Output the [x, y] coordinate of the center of the cell containing the given text.  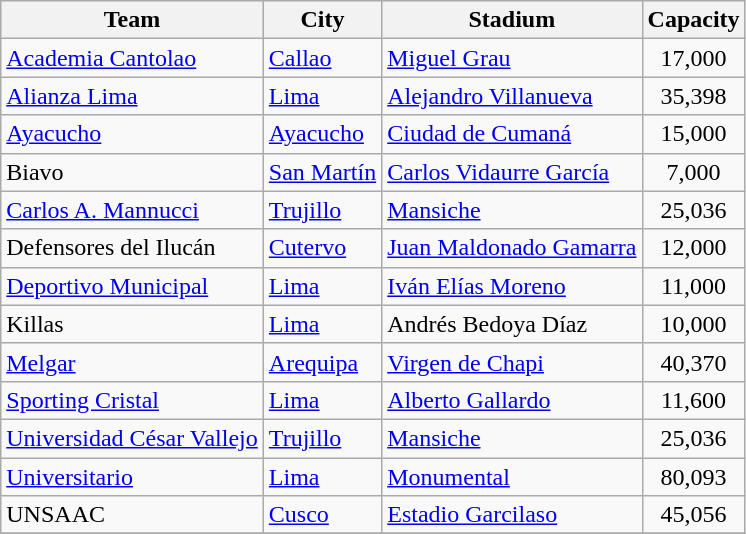
Andrés Bedoya Díaz [512, 324]
Estadio Garcilaso [512, 515]
Callao [322, 58]
Stadium [512, 20]
Alejandro Villanueva [512, 96]
Ciudad de Cumaná [512, 134]
Universitario [132, 477]
Biavo [132, 172]
Killas [132, 324]
15,000 [694, 134]
80,093 [694, 477]
Defensores del Ilucán [132, 248]
17,000 [694, 58]
UNSAAC [132, 515]
45,056 [694, 515]
Academia Cantolao [132, 58]
Deportivo Municipal [132, 286]
12,000 [694, 248]
10,000 [694, 324]
Monumental [512, 477]
City [322, 20]
40,370 [694, 362]
Carlos A. Mannucci [132, 210]
Cusco [322, 515]
11,000 [694, 286]
San Martín [322, 172]
Melgar [132, 362]
Universidad César Vallejo [132, 438]
Virgen de Chapi [512, 362]
35,398 [694, 96]
Iván Elías Moreno [512, 286]
Team [132, 20]
Alberto Gallardo [512, 400]
Alianza Lima [132, 96]
Sporting Cristal [132, 400]
7,000 [694, 172]
Carlos Vidaurre García [512, 172]
Cutervo [322, 248]
Miguel Grau [512, 58]
Juan Maldonado Gamarra [512, 248]
Arequipa [322, 362]
Capacity [694, 20]
11,600 [694, 400]
